Provide the (X, Y) coordinate of the cell's center where the given text is located.  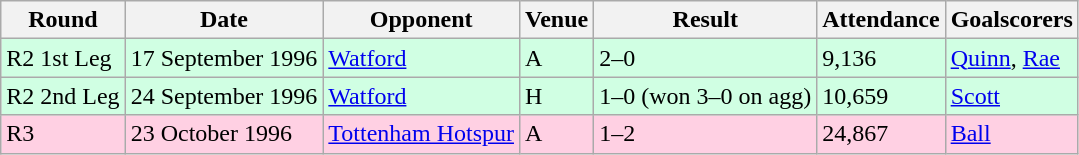
10,659 (881, 96)
Quinn, Rae (1012, 58)
Goalscorers (1012, 20)
H (557, 96)
Venue (557, 20)
Round (63, 20)
Result (706, 20)
R3 (63, 134)
Attendance (881, 20)
1–0 (won 3–0 on agg) (706, 96)
R2 1st Leg (63, 58)
Ball (1012, 134)
9,136 (881, 58)
Tottenham Hotspur (422, 134)
Scott (1012, 96)
R2 2nd Leg (63, 96)
Date (224, 20)
23 October 1996 (224, 134)
1–2 (706, 134)
24 September 1996 (224, 96)
Opponent (422, 20)
17 September 1996 (224, 58)
2–0 (706, 58)
24,867 (881, 134)
